Determine the [X, Y] coordinate at the center of the cell enclosing the given text.  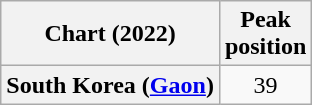
Peakposition [265, 34]
South Korea (Gaon) [110, 85]
Chart (2022) [110, 34]
39 [265, 85]
